From the cell containing the given text, extract its center point as [X, Y] coordinate. 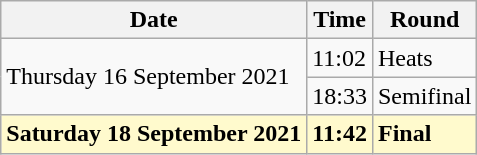
Semifinal [424, 96]
11:02 [340, 58]
Time [340, 20]
Heats [424, 58]
Final [424, 134]
Thursday 16 September 2021 [154, 77]
Saturday 18 September 2021 [154, 134]
Date [154, 20]
18:33 [340, 96]
11:42 [340, 134]
Round [424, 20]
